Return [X, Y] of the center of cell containing provided text 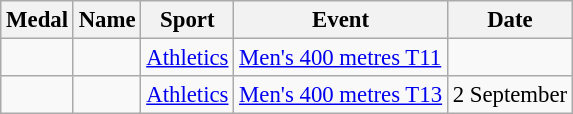
Date [510, 20]
Sport [188, 20]
Medal [38, 20]
Name [107, 20]
2 September [510, 95]
Men's 400 metres T13 [341, 95]
Event [341, 20]
Men's 400 metres T11 [341, 58]
